Capture the cell that displays the provided text and extract its (x, y) central coordinate. 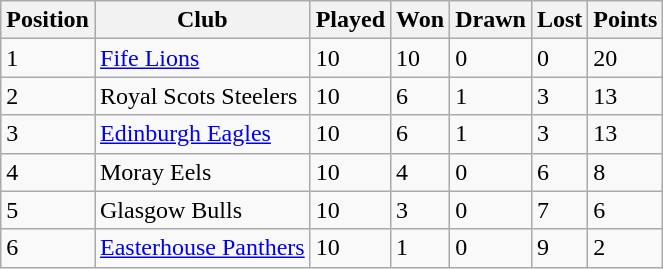
Edinburgh Eagles (202, 134)
Moray Eels (202, 172)
Glasgow Bulls (202, 210)
Royal Scots Steelers (202, 96)
20 (626, 58)
8 (626, 172)
Fife Lions (202, 58)
Lost (559, 20)
Points (626, 20)
9 (559, 248)
Easterhouse Panthers (202, 248)
5 (48, 210)
Played (350, 20)
Position (48, 20)
Won (420, 20)
Drawn (491, 20)
Club (202, 20)
7 (559, 210)
